Return the [X, Y] coordinate for the center point of the cell that contains the specified text.  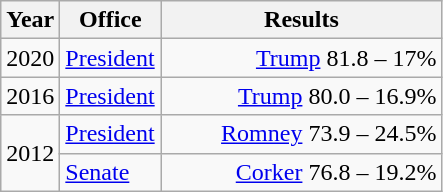
2020 [30, 58]
Year [30, 20]
Romney 73.9 – 24.5% [302, 134]
2016 [30, 96]
Results [302, 20]
2012 [30, 153]
Senate [110, 172]
Office [110, 20]
Trump 81.8 – 17% [302, 58]
Corker 76.8 – 19.2% [302, 172]
Trump 80.0 – 16.9% [302, 96]
